Return [X, Y] of the center of cell containing provided text 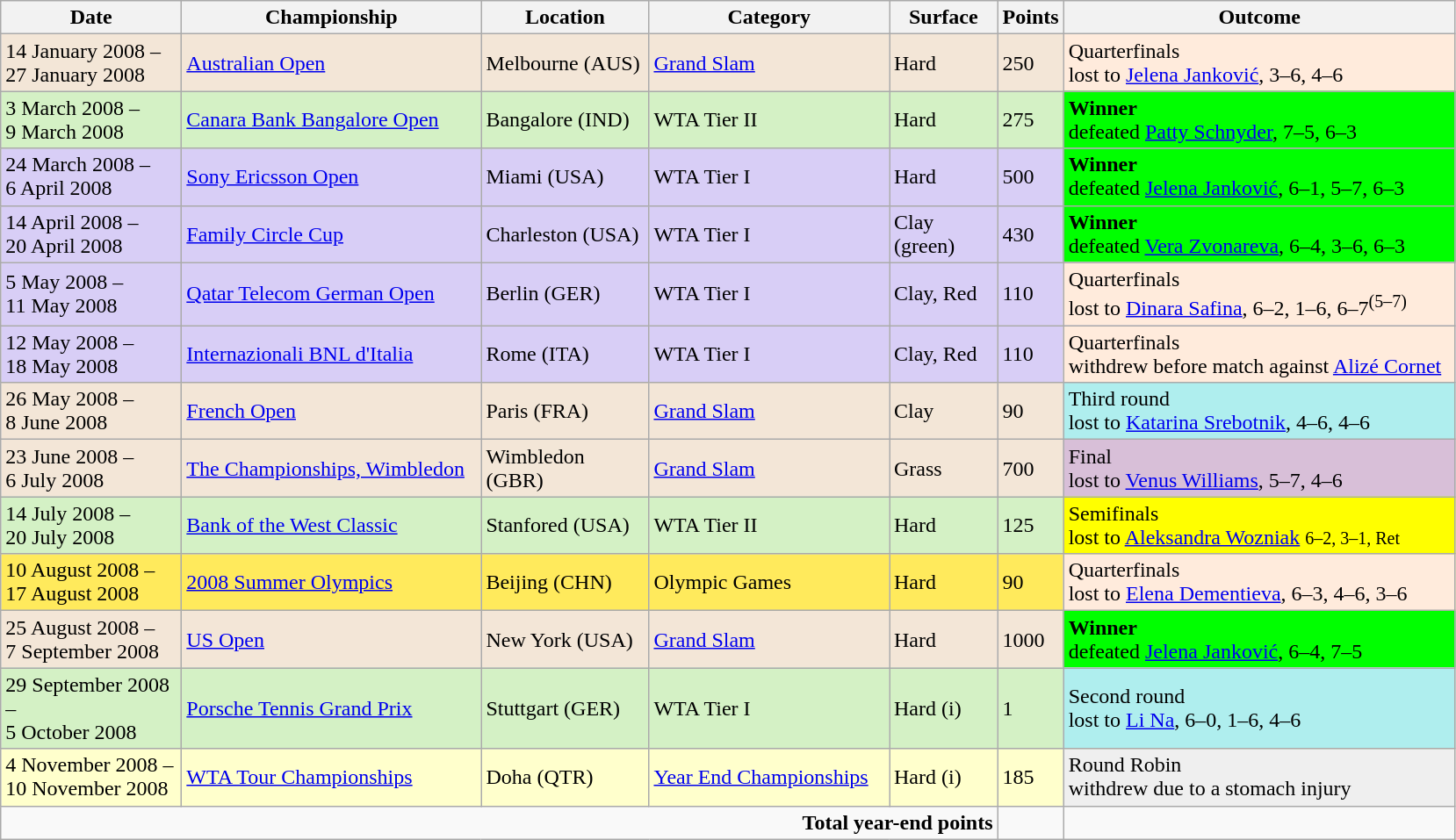
Canara Bank Bangalore Open [332, 119]
185 [1031, 778]
Olympic Games [769, 583]
Location [566, 18]
1000 [1031, 639]
Semifinals lost to Aleksandra Wozniak 6–2, 3–1, Ret [1259, 525]
WTA Tour Championships [332, 778]
10 August 2008 –17 August 2008 [91, 583]
Total year-end points [499, 822]
1 [1031, 708]
Points [1031, 18]
Clay (green) [943, 233]
Category [769, 18]
Year End Championships [769, 778]
Outcome [1259, 18]
Quarterfinals lost to Dinara Safina, 6–2, 1–6, 6–7(5–7) [1259, 294]
14 April 2008 –20 April 2008 [91, 233]
5 May 2008 –11 May 2008 [91, 294]
Doha (QTR) [566, 778]
430 [1031, 233]
Australian Open [332, 63]
23 June 2008 –6 July 2008 [91, 469]
Miami (USA) [566, 177]
29 September 2008 –5 October 2008 [91, 708]
14 January 2008 –27 January 2008 [91, 63]
The Championships, Wimbledon [332, 469]
French Open [332, 411]
275 [1031, 119]
Date [91, 18]
Final lost to Venus Williams, 5–7, 4–6 [1259, 469]
Stanfored (USA) [566, 525]
Second round lost to Li Na, 6–0, 1–6, 4–6 [1259, 708]
14 July 2008 –20 July 2008 [91, 525]
700 [1031, 469]
Third round lost to Katarina Srebotnik, 4–6, 4–6 [1259, 411]
Stuttgart (GER) [566, 708]
Quarterfinals lost to Jelena Janković, 3–6, 4–6 [1259, 63]
Round Robin withdrew due to a stomach injury [1259, 778]
2008 Summer Olympics [332, 583]
Sony Ericsson Open [332, 177]
Beijing (CHN) [566, 583]
Winner defeated Patty Schnyder, 7–5, 6–3 [1259, 119]
Porsche Tennis Grand Prix [332, 708]
Championship [332, 18]
25 August 2008 –7 September 2008 [91, 639]
250 [1031, 63]
New York (USA) [566, 639]
12 May 2008 –18 May 2008 [91, 355]
Winner defeated Jelena Janković, 6–4, 7–5 [1259, 639]
US Open [332, 639]
26 May 2008 –8 June 2008 [91, 411]
3 March 2008 –9 March 2008 [91, 119]
Wimbledon (GBR) [566, 469]
500 [1031, 177]
Charleston (USA) [566, 233]
4 November 2008 –10 November 2008 [91, 778]
24 March 2008 –6 April 2008 [91, 177]
Quarterfinals withdrew before match against Alizé Cornet [1259, 355]
Melbourne (AUS) [566, 63]
Quarterfinals lost to Elena Dementieva, 6–3, 4–6, 3–6 [1259, 583]
Paris (FRA) [566, 411]
125 [1031, 525]
Bank of the West Classic [332, 525]
Winner defeated Jelena Janković, 6–1, 5–7, 6–3 [1259, 177]
Family Circle Cup [332, 233]
Internazionali BNL d'Italia [332, 355]
Rome (ITA) [566, 355]
Bangalore (IND) [566, 119]
Grass [943, 469]
Berlin (GER) [566, 294]
Winner defeated Vera Zvonareva, 6–4, 3–6, 6–3 [1259, 233]
Clay [943, 411]
Qatar Telecom German Open [332, 294]
Surface [943, 18]
